Capture the cell that displays the provided text and extract its (X, Y) central coordinate. 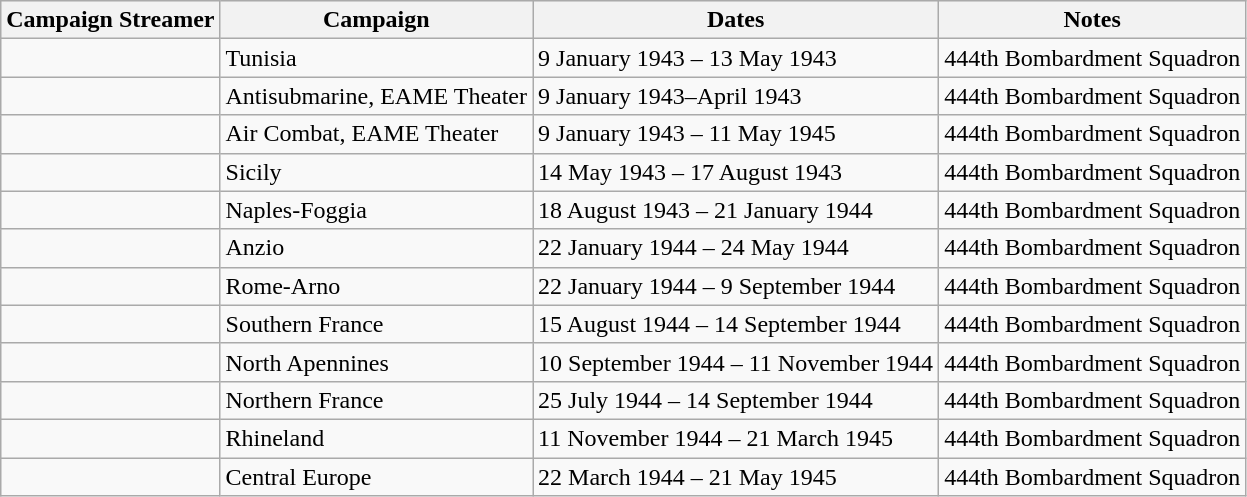
Naples-Foggia (376, 210)
Antisubmarine, EAME Theater (376, 96)
Rome-Arno (376, 286)
Sicily (376, 172)
9 January 1943 – 13 May 1943 (736, 58)
Tunisia (376, 58)
10 September 1944 – 11 November 1944 (736, 362)
Southern France (376, 324)
14 May 1943 – 17 August 1943 (736, 172)
Rhineland (376, 438)
15 August 1944 – 14 September 1944 (736, 324)
Anzio (376, 248)
Campaign (376, 20)
9 January 1943–April 1943 (736, 96)
Central Europe (376, 477)
9 January 1943 – 11 May 1945 (736, 134)
18 August 1943 – 21 January 1944 (736, 210)
22 March 1944 – 21 May 1945 (736, 477)
11 November 1944 – 21 March 1945 (736, 438)
25 July 1944 – 14 September 1944 (736, 400)
Northern France (376, 400)
22 January 1944 – 9 September 1944 (736, 286)
Dates (736, 20)
Campaign Streamer (110, 20)
22 January 1944 – 24 May 1944 (736, 248)
North Apennines (376, 362)
Notes (1092, 20)
Air Combat, EAME Theater (376, 134)
